Capture the cell that displays the provided text and extract its [x, y] central coordinate. 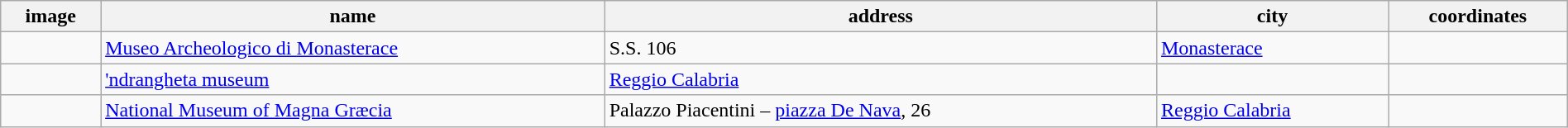
Palazzo Piacentini – piazza De Nava, 26 [880, 111]
city [1272, 17]
Monasterace [1272, 48]
coordinates [1479, 17]
image [51, 17]
S.S. 106 [880, 48]
Museo Archeologico di Monasterace [353, 48]
address [880, 17]
'ndrangheta museum [353, 79]
name [353, 17]
National Museum of Magna Græcia [353, 111]
